Extract the (x, y) coordinate from the center of the cell holding the provided text.  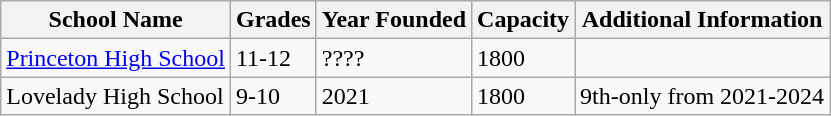
9th-only from 2021-2024 (702, 96)
Grades (273, 20)
11-12 (273, 58)
School Name (116, 20)
Additional Information (702, 20)
Lovelady High School (116, 96)
9-10 (273, 96)
Capacity (524, 20)
???? (394, 58)
Princeton High School (116, 58)
2021 (394, 96)
Year Founded (394, 20)
